Search for the cell housing the specified text and yield its (x, y) center coordinate. 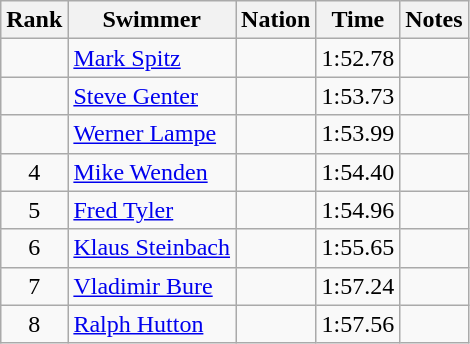
5 (34, 210)
8 (34, 324)
1:57.24 (358, 286)
1:57.56 (358, 324)
1:53.73 (358, 96)
Fred Tyler (152, 210)
Notes (434, 20)
Vladimir Bure (152, 286)
6 (34, 248)
Rank (34, 20)
Swimmer (152, 20)
1:52.78 (358, 58)
1:54.96 (358, 210)
Mike Wenden (152, 172)
Ralph Hutton (152, 324)
Nation (276, 20)
Time (358, 20)
Steve Genter (152, 96)
1:53.99 (358, 134)
Mark Spitz (152, 58)
Werner Lampe (152, 134)
7 (34, 286)
1:55.65 (358, 248)
Klaus Steinbach (152, 248)
1:54.40 (358, 172)
4 (34, 172)
